Return [X, Y] of the center of cell containing provided text 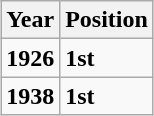
Position [107, 20]
1926 [30, 58]
Year [30, 20]
1938 [30, 96]
